Identify which cell holds the provided text, then report its [X, Y] central coordinate. 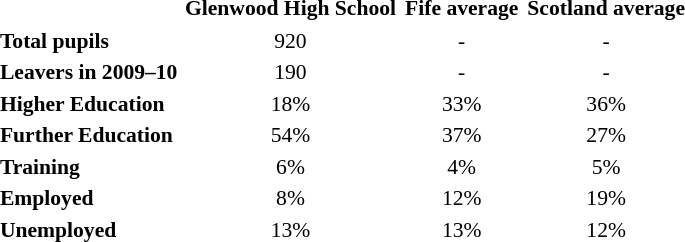
37% [462, 135]
6% [290, 166]
8% [290, 198]
12% [462, 198]
54% [290, 135]
190 [290, 72]
33% [462, 104]
4% [462, 166]
18% [290, 104]
920 [290, 40]
